Output the (x, y) coordinate of the center of the cell containing the given text.  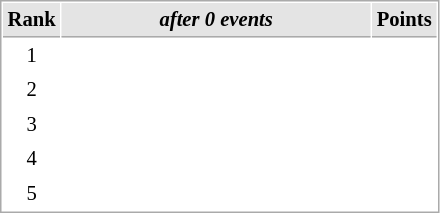
1 (32, 56)
3 (32, 124)
after 0 events (216, 20)
4 (32, 158)
2 (32, 90)
Rank (32, 20)
Points (404, 20)
5 (32, 194)
